Pinpoint the cell where the given text exists, returning its (X, Y) midpoint coordinate. 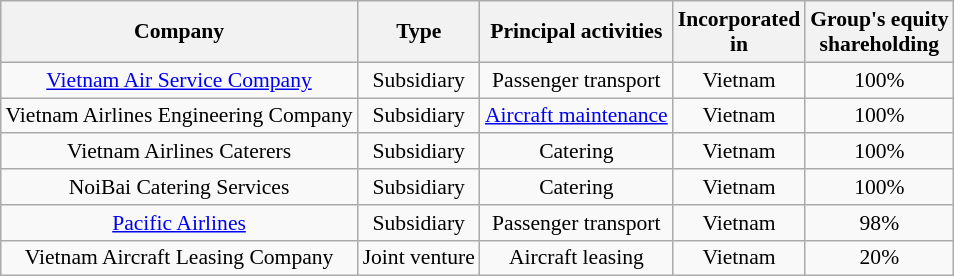
Group's equityshareholding (879, 32)
Principal activities (576, 32)
Pacific Airlines (178, 222)
Vietnam Air Service Company (178, 80)
Vietnam Aircraft Leasing Company (178, 258)
Joint venture (419, 258)
NoiBai Catering Services (178, 187)
Aircraft leasing (576, 258)
Incorporatedin (739, 32)
Type (419, 32)
Vietnam Airlines Engineering Company (178, 116)
98% (879, 222)
Vietnam Airlines Caterers (178, 151)
20% (879, 258)
Company (178, 32)
Aircraft maintenance (576, 116)
